Identify which cell holds the provided text, then report its [X, Y] central coordinate. 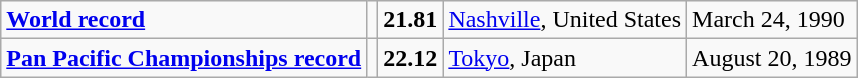
Tokyo, Japan [565, 58]
Pan Pacific Championships record [184, 58]
August 20, 1989 [772, 58]
March 24, 1990 [772, 20]
Nashville, United States [565, 20]
21.81 [410, 20]
22.12 [410, 58]
World record [184, 20]
